Provide the (x, y) coordinate of the cell's center where the given text is located.  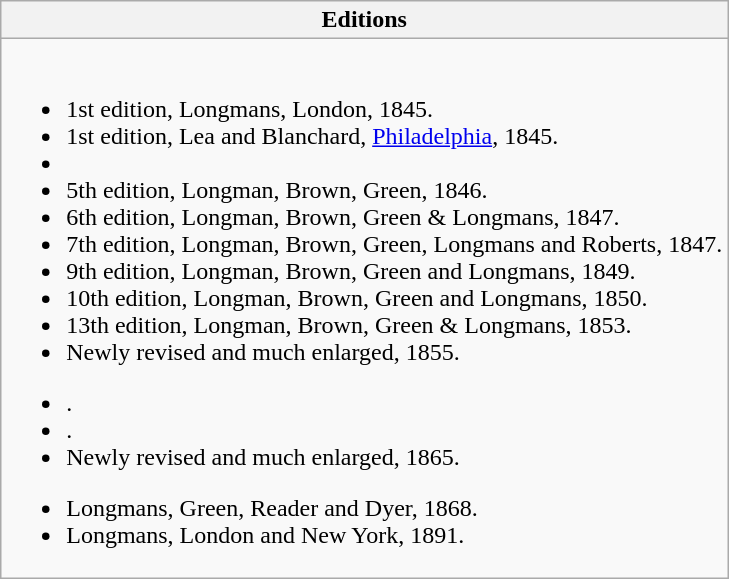
Editions (364, 20)
